Capture the cell that displays the provided text and extract its [X, Y] central coordinate. 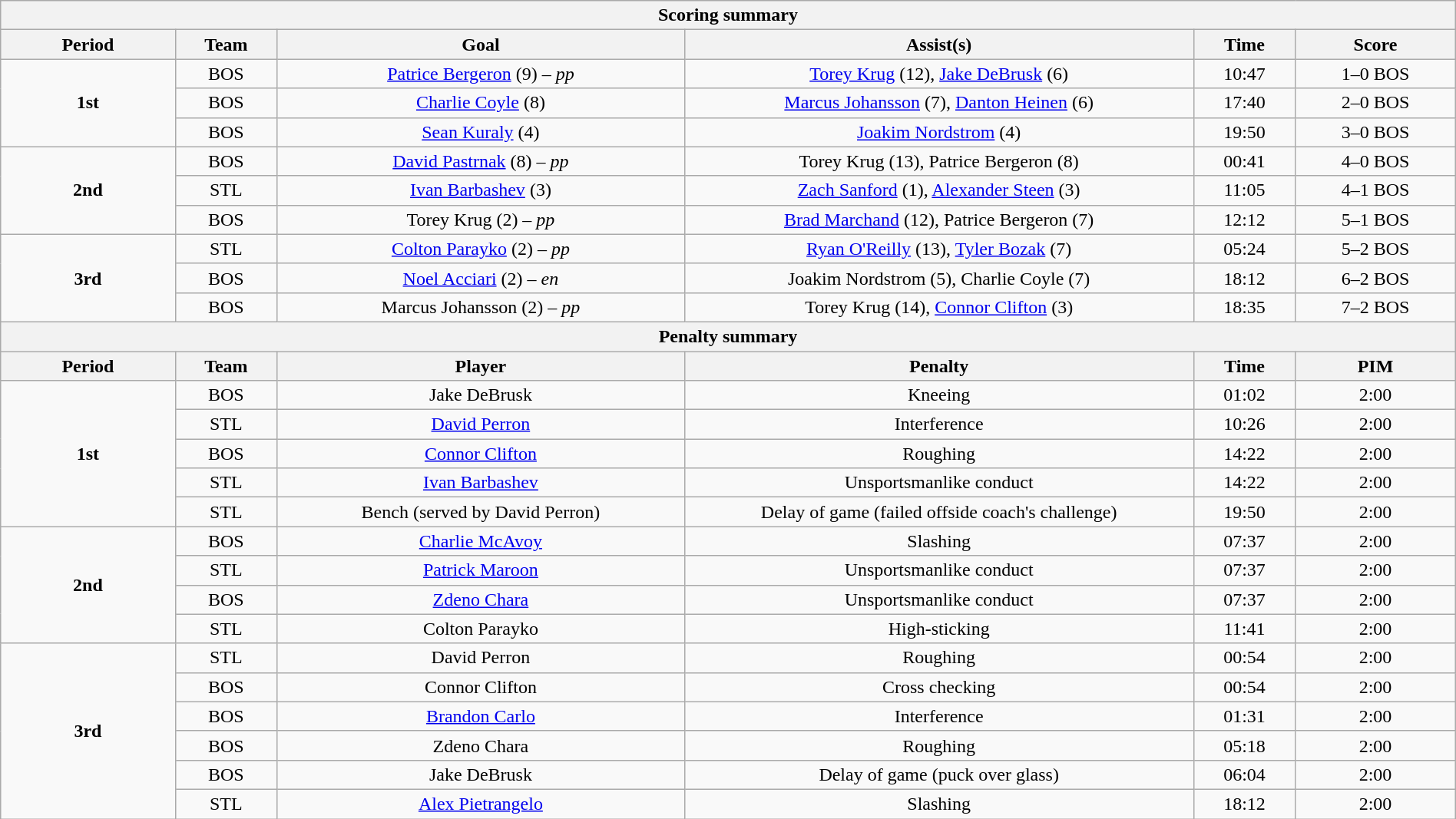
Penalty summary [728, 336]
Bench (served by David Perron) [481, 512]
4–1 BOS [1375, 190]
10:47 [1244, 74]
David Pastrnak (8) – pp [481, 161]
Noel Acciari (2) – en [481, 278]
Torey Krug (12), Jake DeBrusk (6) [938, 74]
4–0 BOS [1375, 161]
01:31 [1244, 716]
05:24 [1244, 249]
Brad Marchand (12), Patrice Bergeron (7) [938, 220]
Colton Parayko [481, 629]
11:41 [1244, 629]
3–0 BOS [1375, 132]
Player [481, 366]
Charlie Coyle (8) [481, 103]
Ivan Barbashev [481, 483]
10:26 [1244, 424]
Joakim Nordstrom (4) [938, 132]
Scoring summary [728, 15]
11:05 [1244, 190]
Alex Pietrangelo [481, 804]
Cross checking [938, 687]
Marcus Johansson (2) – pp [481, 307]
Score [1375, 45]
12:12 [1244, 220]
Sean Kuraly (4) [481, 132]
2–0 BOS [1375, 103]
Penalty [938, 366]
00:41 [1244, 161]
6–2 BOS [1375, 278]
7–2 BOS [1375, 307]
Charlie McAvoy [481, 541]
Torey Krug (14), Connor Clifton (3) [938, 307]
Joakim Nordstrom (5), Charlie Coyle (7) [938, 278]
05:18 [1244, 745]
18:35 [1244, 307]
1–0 BOS [1375, 74]
5–1 BOS [1375, 220]
5–2 BOS [1375, 249]
01:02 [1244, 395]
Torey Krug (13), Patrice Bergeron (8) [938, 161]
Colton Parayko (2) – pp [481, 249]
06:04 [1244, 774]
Goal [481, 45]
Zach Sanford (1), Alexander Steen (3) [938, 190]
Patrice Bergeron (9) – pp [481, 74]
17:40 [1244, 103]
Brandon Carlo [481, 716]
Delay of game (puck over glass) [938, 774]
Delay of game (failed offside coach's challenge) [938, 512]
High-sticking [938, 629]
Kneeing [938, 395]
PIM [1375, 366]
Ivan Barbashev (3) [481, 190]
Assist(s) [938, 45]
Marcus Johansson (7), Danton Heinen (6) [938, 103]
Ryan O'Reilly (13), Tyler Bozak (7) [938, 249]
Patrick Maroon [481, 570]
Torey Krug (2) – pp [481, 220]
